Detect which cell encompasses the target text, then output its (x, y) center coordinate. 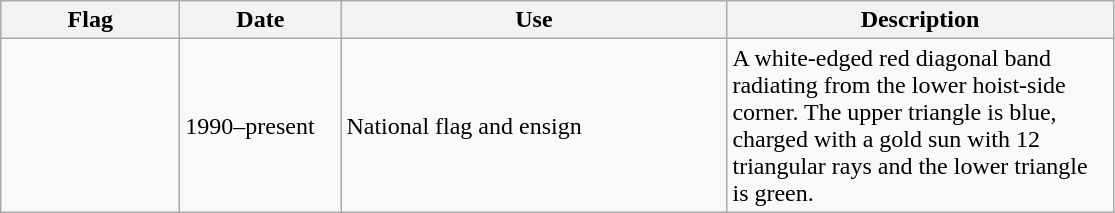
National flag and ensign (534, 126)
1990–present (260, 126)
Description (920, 20)
Flag (90, 20)
Date (260, 20)
Use (534, 20)
